Identify which cell holds the provided text, then report its [x, y] central coordinate. 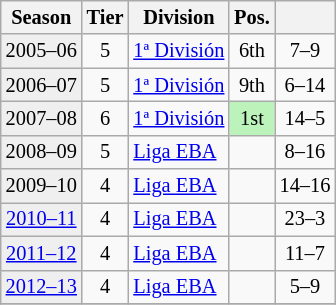
2012–13 [42, 287]
2010–11 [42, 219]
14–16 [306, 186]
1st [252, 118]
9th [252, 85]
6 [106, 118]
5–9 [306, 287]
Pos. [252, 17]
2009–10 [42, 186]
11–7 [306, 253]
6th [252, 51]
2007–08 [42, 118]
7–9 [306, 51]
2005–06 [42, 51]
2011–12 [42, 253]
Tier [106, 17]
23–3 [306, 219]
Division [178, 17]
14–5 [306, 118]
2006–07 [42, 85]
2008–09 [42, 152]
6–14 [306, 85]
Season [42, 17]
8–16 [306, 152]
